Detect which cell encompasses the target text, then output its [x, y] center coordinate. 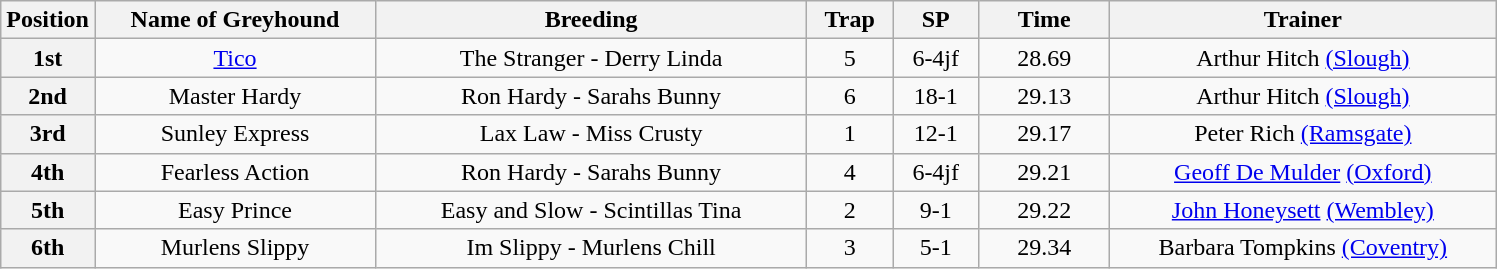
Tico [234, 58]
29.22 [1044, 210]
6th [48, 248]
Geoff De Mulder (Oxford) [1303, 172]
Easy and Slow - Scintillas Tina [592, 210]
29.17 [1044, 134]
Time [1044, 20]
29.21 [1044, 172]
3rd [48, 134]
Barbara Tompkins (Coventry) [1303, 248]
Lax Law - Miss Crusty [592, 134]
Position [48, 20]
Murlens Slippy [234, 248]
1st [48, 58]
4th [48, 172]
Trainer [1303, 20]
John Honeysett (Wembley) [1303, 210]
5-1 [936, 248]
Easy Prince [234, 210]
Trap [850, 20]
3 [850, 248]
Fearless Action [234, 172]
12-1 [936, 134]
Sunley Express [234, 134]
29.34 [1044, 248]
9-1 [936, 210]
5th [48, 210]
Breeding [592, 20]
2 [850, 210]
Peter Rich (Ramsgate) [1303, 134]
Name of Greyhound [234, 20]
2nd [48, 96]
6 [850, 96]
1 [850, 134]
SP [936, 20]
28.69 [1044, 58]
Master Hardy [234, 96]
5 [850, 58]
4 [850, 172]
18-1 [936, 96]
The Stranger - Derry Linda [592, 58]
Im Slippy - Murlens Chill [592, 248]
29.13 [1044, 96]
